Provide the [x, y] coordinate of the cell's center where the given text is located.  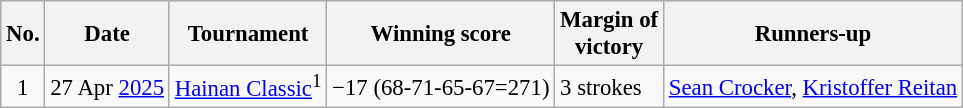
Winning score [441, 34]
27 Apr 2025 [107, 87]
Margin ofvictory [610, 34]
Hainan Classic1 [248, 87]
Runners-up [812, 34]
−17 (68-71-65-67=271) [441, 87]
3 strokes [610, 87]
Date [107, 34]
No. [23, 34]
Tournament [248, 34]
1 [23, 87]
Sean Crocker, Kristoffer Reitan [812, 87]
